Extract the [x, y] coordinate from the center of the cell holding the provided text.  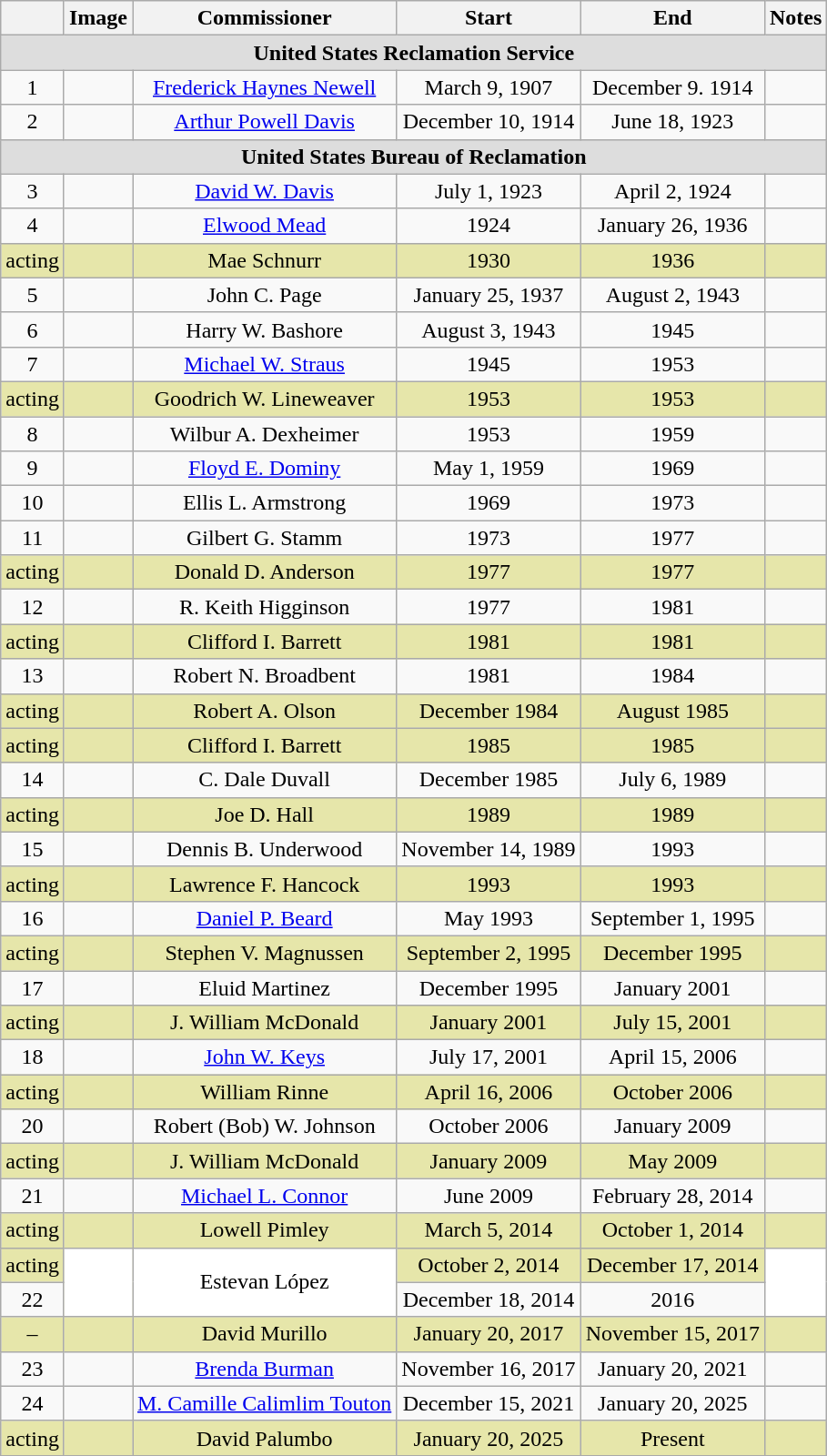
22 [33, 1299]
David Palumbo [265, 1438]
November 16, 2017 [489, 1369]
June 18, 1923 [672, 122]
June 2009 [489, 1196]
Start [489, 18]
United States Reclamation Service [414, 53]
Elwood Mead [265, 226]
Gilbert G. Stamm [265, 538]
Goodrich W. Lineweaver [265, 399]
Floyd E. Dominy [265, 469]
Estevan López [265, 1282]
Present [672, 1438]
7 [33, 364]
11 [33, 538]
Mae Schnurr [265, 260]
January 25, 1937 [489, 295]
14 [33, 780]
8 [33, 434]
April 15, 2006 [672, 1057]
Eluid Martinez [265, 987]
Arthur Powell Davis [265, 122]
March 5, 2014 [489, 1230]
May 2009 [672, 1161]
July 15, 2001 [672, 1023]
Donald D. Anderson [265, 572]
November 15, 2017 [672, 1334]
February 28, 2014 [672, 1196]
Michael L. Connor [265, 1196]
1 [33, 87]
William Rinne [265, 1092]
21 [33, 1196]
September 1, 1995 [672, 918]
December 10, 1914 [489, 122]
6 [33, 329]
Harry W. Bashore [265, 329]
Lowell Pimley [265, 1230]
Commissioner [265, 18]
Robert (Bob) W. Johnson [265, 1127]
December 17, 2014 [672, 1265]
March 9, 1907 [489, 87]
John C. Page [265, 295]
July 6, 1989 [672, 780]
January 20, 2021 [672, 1369]
12 [33, 607]
20 [33, 1127]
December 9. 1914 [672, 87]
January 26, 1936 [672, 226]
September 2, 1995 [489, 953]
Wilbur A. Dexheimer [265, 434]
18 [33, 1057]
August 2, 1943 [672, 295]
Frederick Haynes Newell [265, 87]
Lawrence F. Hancock [265, 884]
Brenda Burman [265, 1369]
2016 [672, 1299]
December 15, 2021 [489, 1403]
May 1993 [489, 918]
April 2, 1924 [672, 191]
Stephen V. Magnussen [265, 953]
Michael W. Straus [265, 364]
1959 [672, 434]
R. Keith Higginson [265, 607]
Daniel P. Beard [265, 918]
David W. Davis [265, 191]
10 [33, 503]
December 18, 2014 [489, 1299]
April 16, 2006 [489, 1092]
1930 [489, 260]
November 14, 1989 [489, 849]
17 [33, 987]
Joe D. Hall [265, 814]
December 1984 [489, 711]
Robert A. Olson [265, 711]
May 1, 1959 [489, 469]
October 1, 2014 [672, 1230]
Robert N. Broadbent [265, 676]
4 [33, 226]
December 1985 [489, 780]
M. Camille Calimlim Touton [265, 1403]
9 [33, 469]
5 [33, 295]
24 [33, 1403]
July 1, 1923 [489, 191]
Dennis B. Underwood [265, 849]
Image [98, 18]
C. Dale Duvall [265, 780]
End [672, 18]
16 [33, 918]
Ellis L. Armstrong [265, 503]
1984 [672, 676]
United States Bureau of Reclamation [414, 157]
July 17, 2001 [489, 1057]
15 [33, 849]
3 [33, 191]
August 3, 1943 [489, 329]
1936 [672, 260]
1924 [489, 226]
2 [33, 122]
– [33, 1334]
January 20, 2017 [489, 1334]
23 [33, 1369]
David Murillo [265, 1334]
John W. Keys [265, 1057]
August 1985 [672, 711]
October 2, 2014 [489, 1265]
Notes [795, 18]
13 [33, 676]
